Return the [x, y] coordinate for the center point of the cell that contains the specified text.  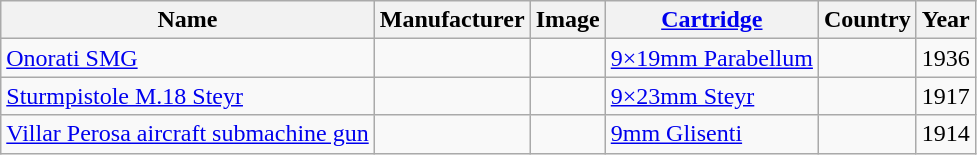
Onorati SMG [188, 58]
1917 [946, 96]
Name [188, 20]
1914 [946, 134]
Villar Perosa aircraft submachine gun [188, 134]
Cartridge [712, 20]
9mm Glisenti [712, 134]
Country [867, 20]
Sturmpistole M.18 Steyr [188, 96]
Manufacturer [452, 20]
Image [568, 20]
9×19mm Parabellum [712, 58]
Year [946, 20]
1936 [946, 58]
9×23mm Steyr [712, 96]
